Search for the cell housing the specified text and yield its (x, y) center coordinate. 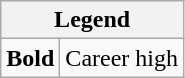
Legend (92, 20)
Bold (30, 58)
Career high (122, 58)
